For the text-containing cell, return its midpoint in (X, Y) coordinate format. 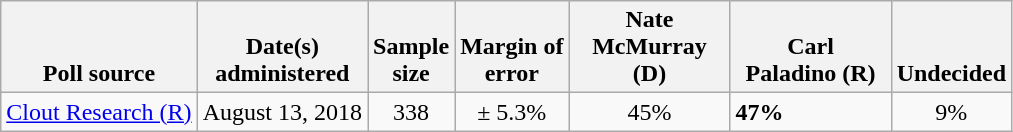
Poll source (99, 47)
± 5.3% (512, 112)
NateMcMurray (D) (650, 47)
Undecided (951, 47)
Samplesize (412, 47)
CarlPaladino (R) (810, 47)
Clout Research (R) (99, 112)
Date(s)administered (282, 47)
45% (650, 112)
Margin oferror (512, 47)
47% (810, 112)
August 13, 2018 (282, 112)
338 (412, 112)
9% (951, 112)
